Extract the (X, Y) coordinate from the center of the cell holding the provided text.  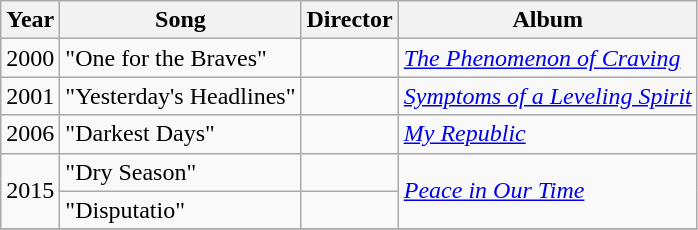
"Dry Season" (180, 172)
My Republic (548, 134)
Symptoms of a Leveling Spirit (548, 96)
Peace in Our Time (548, 191)
2000 (30, 58)
"Disputatio" (180, 210)
Year (30, 20)
2001 (30, 96)
"Yesterday's Headlines" (180, 96)
"One for the Braves" (180, 58)
"Darkest Days" (180, 134)
Director (350, 20)
Album (548, 20)
The Phenomenon of Craving (548, 58)
Song (180, 20)
2015 (30, 191)
2006 (30, 134)
